For the text-containing cell, return its midpoint in [x, y] coordinate format. 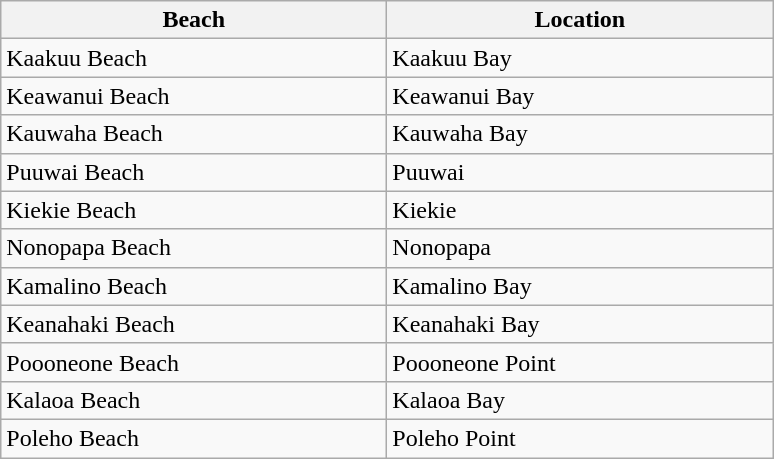
Keanahaki Bay [580, 324]
Poooneone Beach [194, 362]
Kamalino Bay [580, 286]
Kamalino Beach [194, 286]
Poleho Point [580, 438]
Keanahaki Beach [194, 324]
Kalaoa Bay [580, 400]
Beach [194, 20]
Poleho Beach [194, 438]
Kaakuu Beach [194, 58]
Kauwaha Bay [580, 134]
Kiekie Beach [194, 210]
Puuwai [580, 172]
Nonopapa [580, 248]
Keawanui Bay [580, 96]
Nonopapa Beach [194, 248]
Kiekie [580, 210]
Puuwai Beach [194, 172]
Kaakuu Bay [580, 58]
Kalaoa Beach [194, 400]
Location [580, 20]
Kauwaha Beach [194, 134]
Keawanui Beach [194, 96]
Poooneone Point [580, 362]
